Locate the cell with the specified text and output its [x, y] center coordinate. 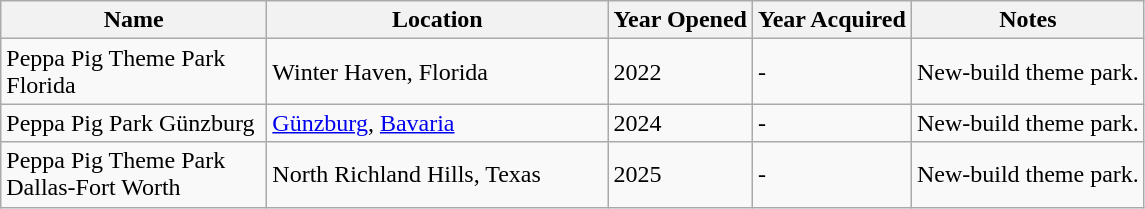
Peppa Pig Theme Park Dallas-Fort Worth [134, 174]
Year Opened [680, 20]
2025 [680, 174]
Winter Haven, Florida [438, 72]
2022 [680, 72]
North Richland Hills, Texas [438, 174]
Günzburg, Bavaria [438, 123]
Year Acquired [832, 20]
Peppa Pig Park Günzburg [134, 123]
Name [134, 20]
Peppa Pig Theme Park Florida [134, 72]
Notes [1028, 20]
2024 [680, 123]
Location [438, 20]
